Extract the (X, Y) coordinate from the center of the cell holding the provided text.  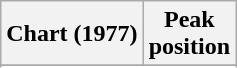
Peakposition (189, 34)
Chart (1977) (72, 34)
